Provide the (x, y) coordinate of the cell's center where the given text is located.  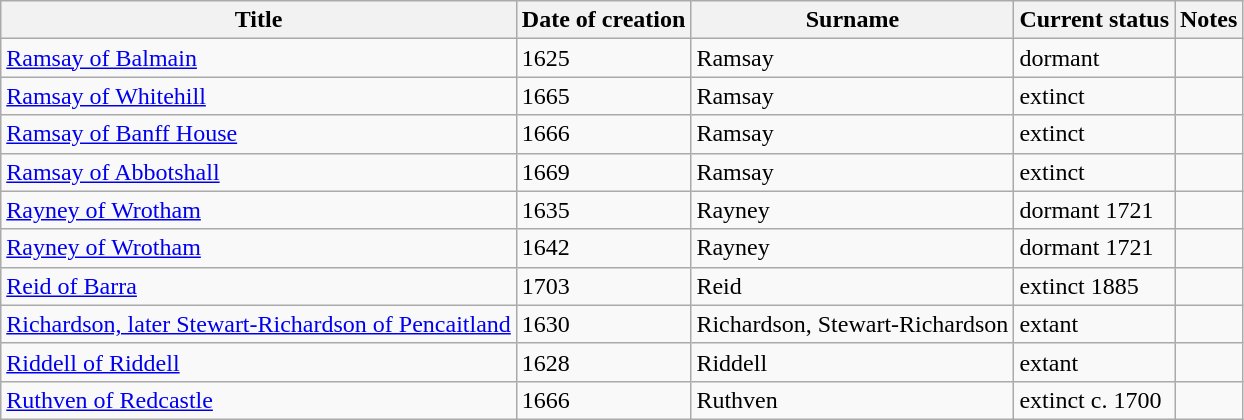
Ruthven (852, 400)
Current status (1094, 20)
Ruthven of Redcastle (259, 400)
Notes (1208, 20)
Ramsay of Abbotshall (259, 172)
Reid (852, 286)
1665 (604, 96)
Ramsay of Banff House (259, 134)
1642 (604, 248)
Ramsay of Whitehill (259, 96)
Riddell (852, 362)
dormant (1094, 58)
Date of creation (604, 20)
Title (259, 20)
1625 (604, 58)
Riddell of Riddell (259, 362)
1630 (604, 324)
Reid of Barra (259, 286)
1669 (604, 172)
1703 (604, 286)
1635 (604, 210)
Richardson, later Stewart-Richardson of Pencaitland (259, 324)
extinct 1885 (1094, 286)
1628 (604, 362)
Surname (852, 20)
Richardson, Stewart-Richardson (852, 324)
Ramsay of Balmain (259, 58)
extinct c. 1700 (1094, 400)
